From the cell containing the given text, extract its center point as [X, Y] coordinate. 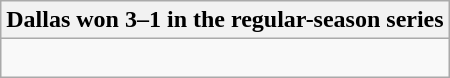
Dallas won 3–1 in the regular-season series [225, 20]
